Output the (X, Y) coordinate of the center of the cell containing the given text.  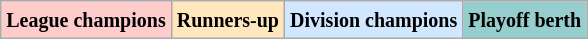
League champions (86, 20)
Runners-up (228, 20)
Playoff berth (525, 20)
Division champions (374, 20)
